Scan for the cell matching the given text and deliver its [x, y] coordinate at center. 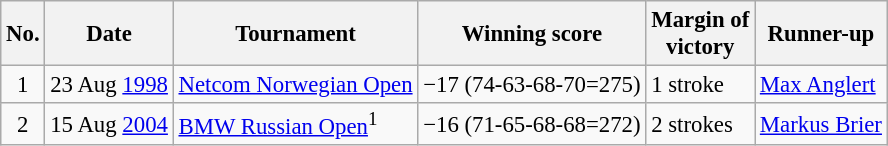
No. [23, 34]
Markus Brier [822, 124]
−16 (71-65-68-68=272) [532, 124]
Winning score [532, 34]
Runner-up [822, 34]
−17 (74-63-68-70=275) [532, 85]
2 strokes [700, 124]
2 [23, 124]
Margin ofvictory [700, 34]
23 Aug 1998 [109, 85]
Max Anglert [822, 85]
1 stroke [700, 85]
15 Aug 2004 [109, 124]
1 [23, 85]
BMW Russian Open1 [296, 124]
Date [109, 34]
Tournament [296, 34]
Netcom Norwegian Open [296, 85]
